Provide the [X, Y] coordinate of the cell's center where the given text is located.  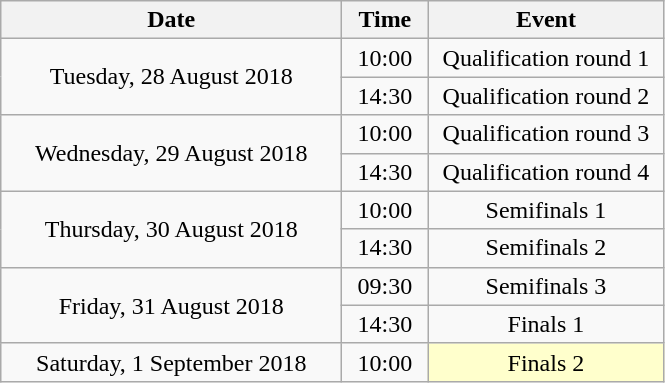
Semifinals 2 [546, 248]
Tuesday, 28 August 2018 [172, 77]
Qualification round 3 [546, 134]
Time [385, 20]
Thursday, 30 August 2018 [172, 229]
Semifinals 3 [546, 286]
Event [546, 20]
Wednesday, 29 August 2018 [172, 153]
Friday, 31 August 2018 [172, 305]
Date [172, 20]
Semifinals 1 [546, 210]
Qualification round 2 [546, 96]
Finals 1 [546, 324]
09:30 [385, 286]
Qualification round 4 [546, 172]
Qualification round 1 [546, 58]
Finals 2 [546, 362]
Saturday, 1 September 2018 [172, 362]
